Provide the [X, Y] coordinate of the cell's center where the given text is located.  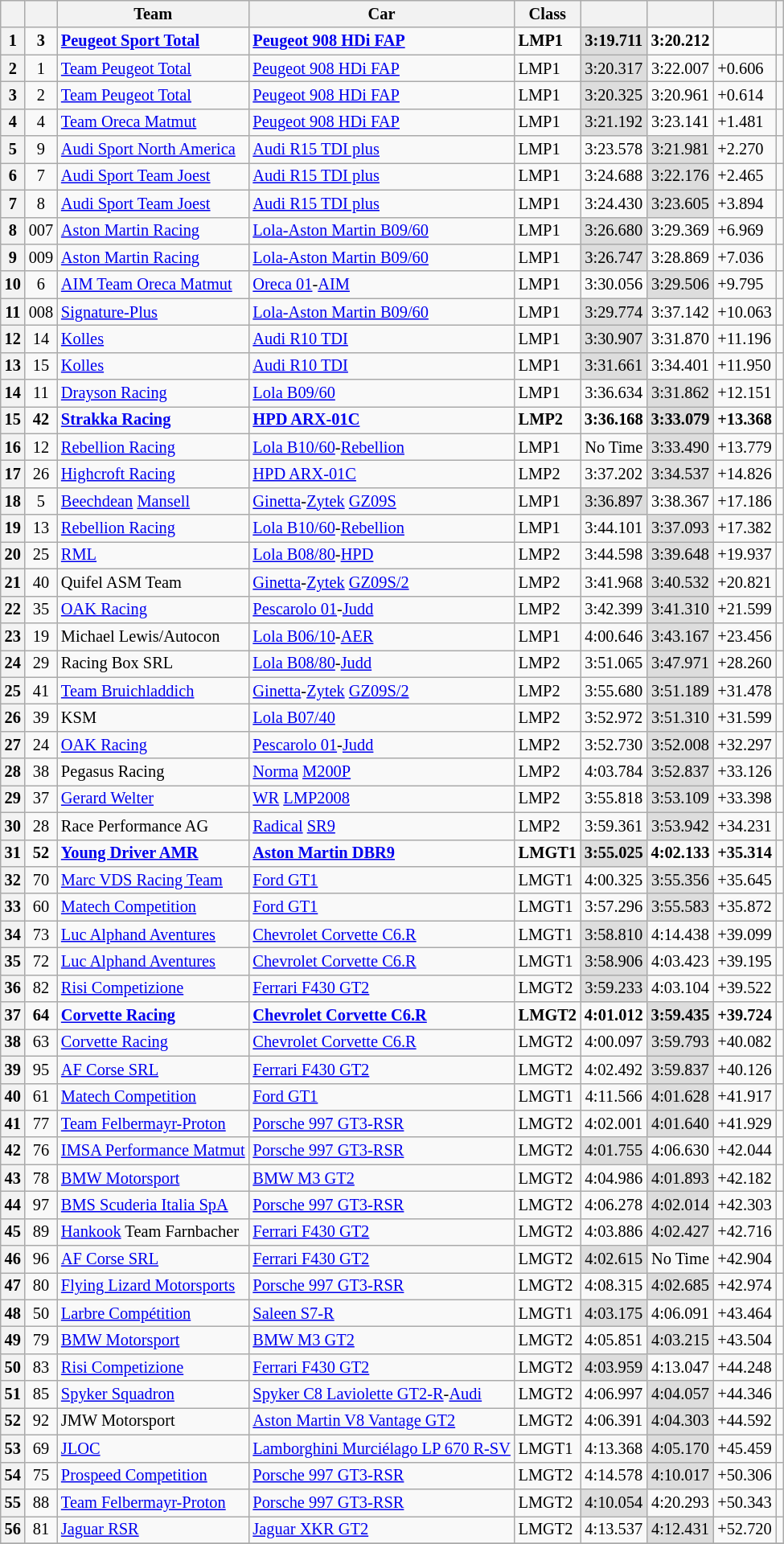
4:01.628 [680, 1097]
3:29.774 [614, 312]
Pegasus Racing [153, 772]
Lola B08/80-Judd [381, 663]
4:00.325 [614, 880]
+42.044 [745, 1151]
4:10.054 [614, 1502]
3:33.490 [680, 447]
+13.779 [745, 447]
4:02.014 [680, 1205]
Lola B07/40 [381, 717]
88 [41, 1502]
30 [13, 826]
+35.314 [745, 853]
49 [13, 1341]
+42.182 [745, 1178]
+39.195 [745, 961]
3:22.176 [680, 176]
3:31.661 [614, 366]
53 [13, 1448]
20 [13, 555]
+39.724 [745, 1016]
3:53.942 [680, 826]
4:02.133 [680, 853]
AIM Team Oreca Matmut [153, 285]
+35.872 [745, 907]
+6.969 [745, 231]
3:23.141 [680, 122]
3:24.430 [614, 203]
KSM [153, 717]
+43.464 [745, 1313]
81 [41, 1530]
+0.606 [745, 68]
Aston Martin DBR9 [381, 853]
4:06.278 [614, 1205]
4:02.685 [680, 1286]
3:36.897 [614, 501]
3:21.981 [680, 150]
4:03.886 [614, 1232]
4:13.368 [614, 1448]
Racing Box SRL [153, 663]
+2.465 [745, 176]
Lola B08/80-HPD [381, 555]
3:53.109 [680, 799]
4:14.438 [680, 934]
82 [41, 988]
51 [13, 1394]
4:14.578 [614, 1476]
4:03.784 [614, 772]
+39.522 [745, 988]
4:13.537 [614, 1530]
3:36.168 [614, 420]
95 [41, 1070]
+13.368 [745, 420]
+0.614 [745, 95]
007 [41, 231]
3:23.578 [614, 150]
4:06.630 [680, 1151]
3:19.711 [614, 41]
3:51.065 [614, 663]
Flying Lizard Motorsports [153, 1286]
Race Performance AG [153, 826]
3:38.367 [680, 501]
4:01.640 [680, 1123]
Hankook Team Farnbacher [153, 1232]
18 [13, 501]
008 [41, 312]
3:59.793 [680, 1042]
3:55.025 [614, 853]
21 [13, 582]
97 [41, 1205]
Marc VDS Racing Team [153, 880]
3:37.142 [680, 312]
3:30.056 [614, 285]
3:26.747 [614, 257]
+50.343 [745, 1502]
3:44.598 [614, 555]
48 [13, 1313]
+31.478 [745, 691]
+42.904 [745, 1259]
3:59.361 [614, 826]
+42.974 [745, 1286]
+44.592 [745, 1421]
Norma M200P [381, 772]
4:02.001 [614, 1123]
+9.795 [745, 285]
3:58.810 [614, 934]
3:20.325 [614, 95]
3:28.869 [680, 257]
+2.270 [745, 150]
69 [41, 1448]
76 [41, 1151]
4:05.170 [680, 1448]
3:37.202 [614, 474]
3:20.317 [614, 68]
+10.063 [745, 312]
Signature-Plus [153, 312]
92 [41, 1421]
4:03.175 [614, 1313]
3:40.532 [680, 582]
3:55.818 [614, 799]
4:04.986 [614, 1178]
Quifel ASM Team [153, 582]
3:59.435 [680, 1016]
54 [13, 1476]
3:44.101 [614, 528]
+34.231 [745, 826]
+14.826 [745, 474]
+50.306 [745, 1476]
3:26.680 [614, 231]
64 [41, 1016]
Oreca 01-AIM [381, 285]
3:36.634 [614, 393]
+19.937 [745, 555]
83 [41, 1367]
89 [41, 1232]
+23.456 [745, 636]
73 [41, 934]
+12.151 [745, 393]
+40.082 [745, 1042]
Larbre Compétition [153, 1313]
3:22.007 [680, 68]
3:34.401 [680, 366]
Highcroft Racing [153, 474]
44 [13, 1205]
4:20.293 [680, 1502]
4:03.215 [680, 1341]
45 [13, 1232]
+20.821 [745, 582]
4:00.646 [614, 636]
96 [41, 1259]
22 [13, 610]
4:02.492 [614, 1070]
3:47.971 [680, 663]
16 [13, 447]
Spyker Squadron [153, 1394]
Michael Lewis/Autocon [153, 636]
+33.126 [745, 772]
+44.248 [745, 1367]
3:24.688 [614, 176]
4:03.423 [680, 961]
3:29.369 [680, 231]
79 [41, 1341]
4:01.012 [614, 1016]
IMSA Performance Matmut [153, 1151]
3:29.506 [680, 285]
3:55.356 [680, 880]
3:55.680 [614, 691]
Drayson Racing [153, 393]
Prospeed Competition [153, 1476]
3:43.167 [680, 636]
+17.382 [745, 528]
3:23.605 [680, 203]
85 [41, 1394]
+1.481 [745, 122]
4:06.391 [614, 1421]
Lola B06/10-AER [381, 636]
RML [153, 555]
3:59.837 [680, 1070]
4:10.017 [680, 1476]
70 [41, 880]
46 [13, 1259]
Ginetta-Zytek GZ09S [381, 501]
3:34.537 [680, 474]
4:06.091 [680, 1313]
009 [41, 257]
3:52.008 [680, 745]
+21.599 [745, 610]
63 [41, 1042]
+11.196 [745, 339]
60 [41, 907]
3:58.906 [614, 961]
34 [13, 934]
Strakka Racing [153, 420]
3:51.189 [680, 691]
4:03.104 [680, 988]
3:41.968 [614, 582]
3:59.233 [614, 988]
+44.346 [745, 1394]
61 [41, 1097]
Lola B09/60 [381, 393]
Beechdean Mansell [153, 501]
3:52.837 [680, 772]
Team Oreca Matmut [153, 122]
Jaguar RSR [153, 1530]
77 [41, 1123]
3:21.192 [614, 122]
4:01.893 [680, 1178]
Peugeot Sport Total [153, 41]
JMW Motorsport [153, 1421]
3:42.399 [614, 610]
3:39.648 [680, 555]
47 [13, 1286]
32 [13, 880]
80 [41, 1286]
+3.894 [745, 203]
4:04.303 [680, 1421]
4:02.427 [680, 1232]
+45.459 [745, 1448]
+7.036 [745, 257]
3:55.583 [680, 907]
4:00.097 [614, 1042]
4:12.431 [680, 1530]
WR LMP2008 [381, 799]
10 [13, 285]
3:57.296 [614, 907]
Aston Martin V8 Vantage GT2 [381, 1421]
3:52.730 [614, 745]
+28.260 [745, 663]
+32.297 [745, 745]
4:06.997 [614, 1394]
+40.126 [745, 1070]
31 [13, 853]
+41.917 [745, 1097]
+42.716 [745, 1232]
3:31.862 [680, 393]
3:51.310 [680, 717]
+42.303 [745, 1205]
Saleen S7-R [381, 1313]
Car [381, 14]
36 [13, 988]
4:04.057 [680, 1394]
4:02.615 [614, 1259]
+31.599 [745, 717]
Team [153, 14]
BMS Scuderia Italia SpA [153, 1205]
43 [13, 1178]
3:20.961 [680, 95]
+11.950 [745, 366]
3:30.907 [614, 339]
+39.099 [745, 934]
3:20.212 [680, 41]
Lamborghini Murciélago LP 670 R-SV [381, 1448]
3:41.310 [680, 610]
Young Driver AMR [153, 853]
78 [41, 1178]
4:11.566 [614, 1097]
+41.929 [745, 1123]
4:03.959 [614, 1367]
Gerard Welter [153, 799]
3:33.079 [680, 420]
27 [13, 745]
3:31.870 [680, 339]
Spyker C8 Laviolette GT2-R-Audi [381, 1394]
4:01.755 [614, 1151]
4:05.851 [614, 1341]
56 [13, 1530]
4:08.315 [614, 1286]
+52.720 [745, 1530]
Audi Sport North America [153, 150]
3:37.093 [680, 528]
75 [41, 1476]
+33.398 [745, 799]
23 [13, 636]
4:13.047 [680, 1367]
72 [41, 961]
Jaguar XKR GT2 [381, 1530]
Radical SR9 [381, 826]
+17.186 [745, 501]
+35.645 [745, 880]
+43.504 [745, 1341]
Team Bruichladdich [153, 691]
17 [13, 474]
33 [13, 907]
55 [13, 1502]
JLOC [153, 1448]
Class [548, 14]
3:52.972 [614, 717]
